Extract the (x, y) coordinate from the center of the cell holding the provided text.  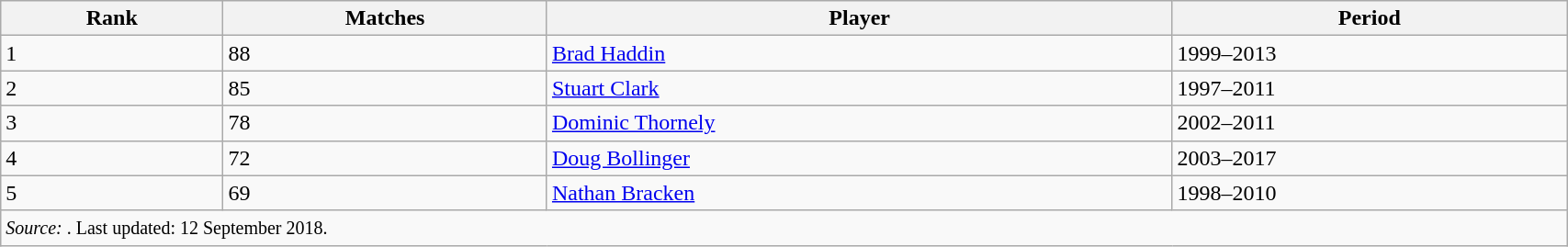
72 (386, 158)
Period (1370, 18)
Nathan Bracken (860, 193)
88 (386, 53)
5 (112, 193)
1 (112, 53)
2 (112, 88)
Rank (112, 18)
Matches (386, 18)
Doug Bollinger (860, 158)
78 (386, 123)
2002–2011 (1370, 123)
1999–2013 (1370, 53)
2003–2017 (1370, 158)
Dominic Thornely (860, 123)
3 (112, 123)
85 (386, 88)
Source: . Last updated: 12 September 2018. (784, 228)
1998–2010 (1370, 193)
4 (112, 158)
1997–2011 (1370, 88)
69 (386, 193)
Brad Haddin (860, 53)
Player (860, 18)
Stuart Clark (860, 88)
